Return the [x, y] coordinate for the center point of the cell that contains the specified text.  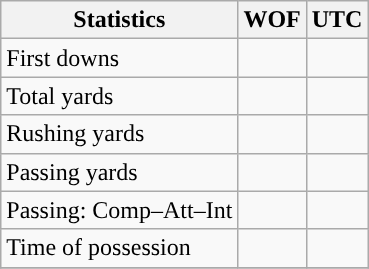
First downs [120, 58]
Rushing yards [120, 134]
WOF [272, 20]
Statistics [120, 20]
Passing: Comp–Att–Int [120, 210]
Passing yards [120, 172]
Time of possession [120, 248]
UTC [337, 20]
Total yards [120, 96]
